Provide the [X, Y] coordinate of the cell's center where the given text is located.  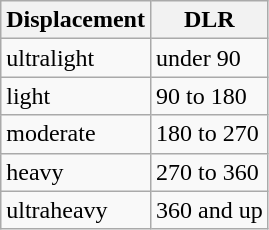
Displacement [76, 20]
90 to 180 [209, 96]
moderate [76, 134]
270 to 360 [209, 172]
ultraheavy [76, 210]
ultralight [76, 58]
180 to 270 [209, 134]
under 90 [209, 58]
DLR [209, 20]
heavy [76, 172]
360 and up [209, 210]
light [76, 96]
